Scan for the cell matching the given text and deliver its (x, y) coordinate at center. 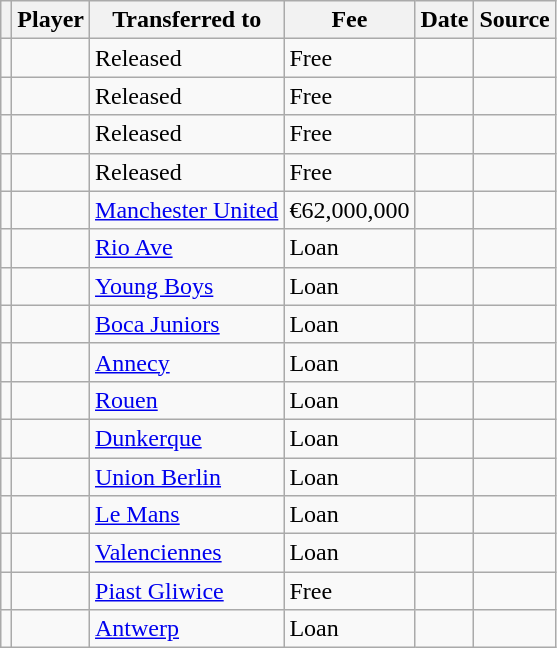
Manchester United (187, 210)
Boca Juniors (187, 324)
Antwerp (187, 629)
Dunkerque (187, 438)
Valenciennes (187, 553)
Young Boys (187, 286)
Le Mans (187, 515)
€62,000,000 (350, 210)
Rio Ave (187, 248)
Transferred to (187, 20)
Annecy (187, 362)
Union Berlin (187, 477)
Rouen (187, 400)
Date (444, 20)
Player (51, 20)
Piast Gliwice (187, 591)
Source (514, 20)
Fee (350, 20)
